Return the [x, y] coordinate for the center point of the cell that contains the specified text.  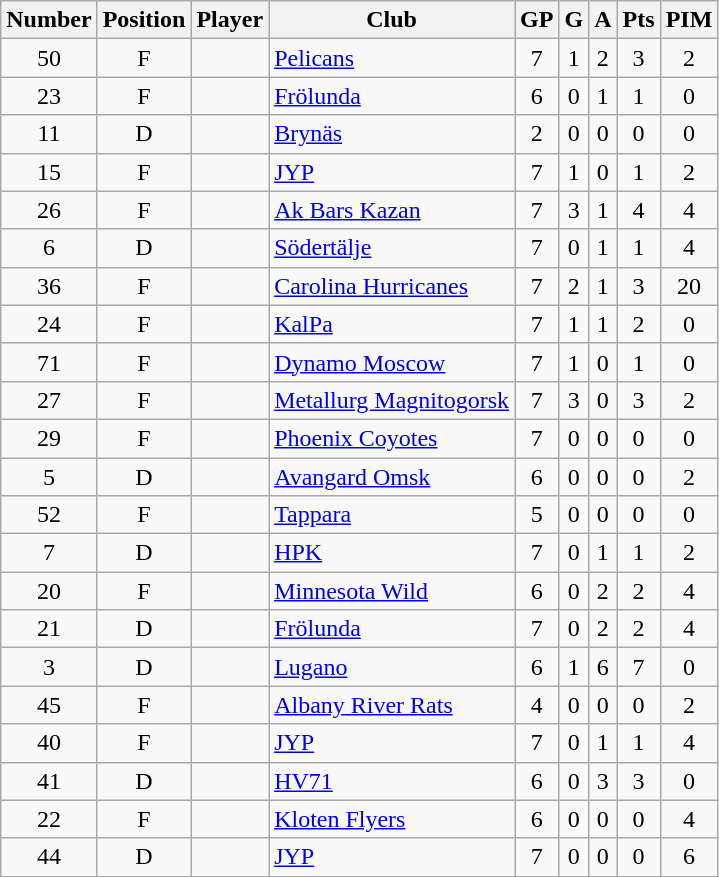
24 [49, 324]
15 [49, 172]
Metallurg Magnitogorsk [392, 400]
Pts [638, 20]
22 [49, 819]
Club [392, 20]
G [574, 20]
41 [49, 781]
Tappara [392, 515]
71 [49, 362]
21 [49, 629]
Pelicans [392, 58]
Minnesota Wild [392, 591]
26 [49, 210]
Södertälje [392, 248]
29 [49, 438]
44 [49, 857]
Brynäs [392, 134]
KalPa [392, 324]
HPK [392, 553]
40 [49, 743]
Carolina Hurricanes [392, 286]
50 [49, 58]
Avangard Omsk [392, 477]
45 [49, 705]
PIM [689, 20]
27 [49, 400]
A [603, 20]
Albany River Rats [392, 705]
36 [49, 286]
Player [230, 20]
Dynamo Moscow [392, 362]
11 [49, 134]
HV71 [392, 781]
Number [49, 20]
GP [537, 20]
Kloten Flyers [392, 819]
23 [49, 96]
52 [49, 515]
Position [144, 20]
Lugano [392, 667]
Phoenix Coyotes [392, 438]
Ak Bars Kazan [392, 210]
